For the text-containing cell, return its midpoint in [x, y] coordinate format. 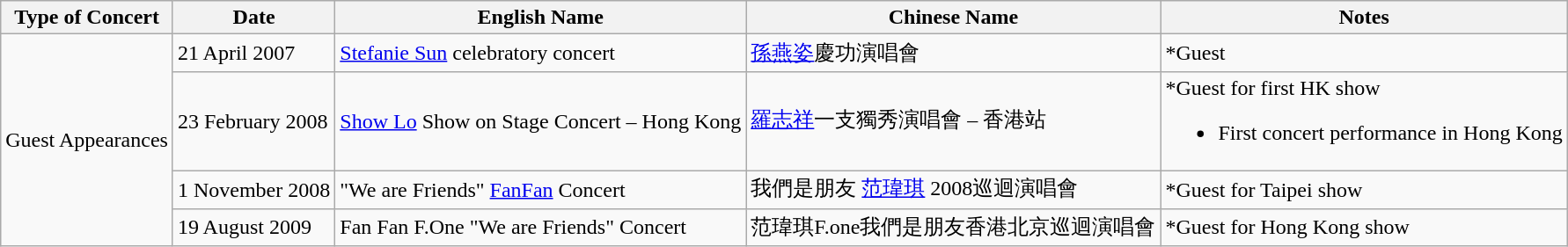
Fan Fan F.One "We are Friends" Concert [540, 227]
Type of Concert [87, 18]
*Guest for Hong Kong show [1364, 227]
孫燕姿慶功演唱會 [954, 53]
Notes [1364, 18]
Stefanie Sun celebratory concert [540, 53]
Show Lo Show on Stage Concert – Hong Kong [540, 121]
1 November 2008 [253, 190]
*Guest [1364, 53]
范瑋琪F.one我們是朋友香港北京巡迴演唱會 [954, 227]
Date [253, 18]
Chinese Name [954, 18]
Guest Appearances [87, 141]
19 August 2009 [253, 227]
English Name [540, 18]
21 April 2007 [253, 53]
我們是朋友 范瑋琪 2008巡迴演唱會 [954, 190]
23 February 2008 [253, 121]
*Guest for Taipei show [1364, 190]
羅志祥一支獨秀演唱會 – 香港站 [954, 121]
"We are Friends" FanFan Concert [540, 190]
*Guest for first HK showFirst concert performance in Hong Kong [1364, 121]
